From the cell containing the given text, extract its center point as [x, y] coordinate. 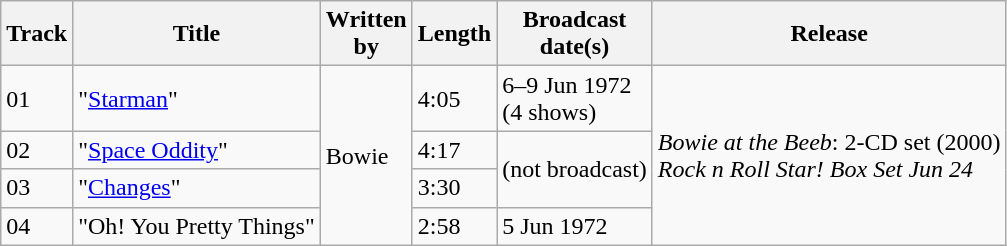
4:05 [454, 98]
Bowie [366, 156]
(not broadcast) [575, 169]
3:30 [454, 188]
"Starman" [197, 98]
04 [37, 226]
4:17 [454, 150]
Title [197, 34]
03 [37, 188]
6–9 Jun 1972 (4 shows) [575, 98]
"Changes" [197, 188]
2:58 [454, 226]
02 [37, 150]
Release [829, 34]
Broadcast date(s) [575, 34]
01 [37, 98]
5 Jun 1972 [575, 226]
Track [37, 34]
"Space Oddity" [197, 150]
Bowie at the Beeb: 2-CD set (2000)Rock n Roll Star! Box Set Jun 24 [829, 156]
Written by [366, 34]
Length [454, 34]
"Oh! You Pretty Things" [197, 226]
